Extract the [X, Y] coordinate from the center of the cell holding the provided text.  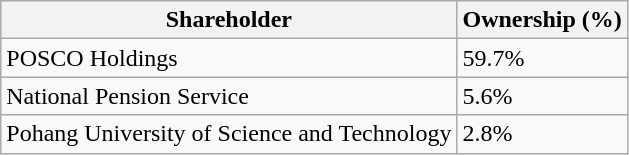
Pohang University of Science and Technology [229, 134]
2.8% [542, 134]
POSCO Holdings [229, 58]
5.6% [542, 96]
National Pension Service [229, 96]
Ownership (%) [542, 20]
Shareholder [229, 20]
59.7% [542, 58]
